Scan for the cell matching the given text and deliver its [x, y] coordinate at center. 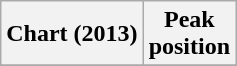
Chart (2013) [72, 34]
Peakposition [189, 34]
